Detect which cell encompasses the target text, then output its [x, y] center coordinate. 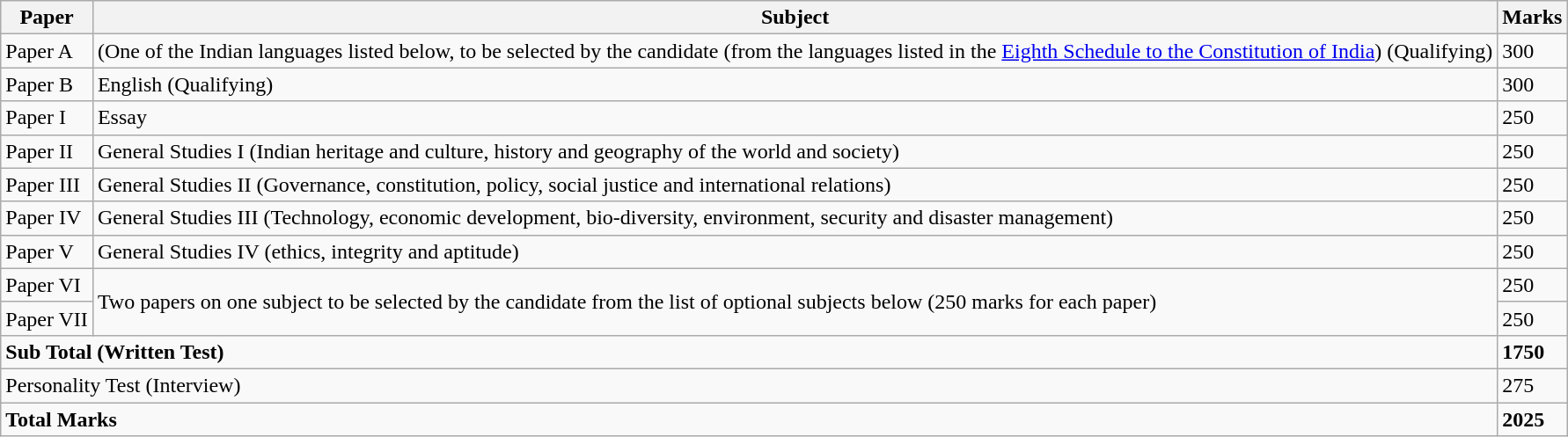
2025 [1533, 419]
Paper III [48, 185]
Marks [1533, 18]
1750 [1533, 352]
Total Marks [750, 419]
Sub Total (Written Test) [750, 352]
General Studies III (Technology, economic development, bio-diversity, environment, security and disaster management) [795, 218]
General Studies II (Governance, constitution, policy, social justice and international relations) [795, 185]
Paper VI [48, 285]
Paper [48, 18]
Subject [795, 18]
Paper I [48, 118]
Essay [795, 118]
English (Qualifying) [795, 84]
Personality Test (Interview) [750, 385]
Paper VII [48, 318]
General Studies I (Indian heritage and culture, history and geography of the world and society) [795, 151]
Paper IV [48, 218]
Two papers on one subject to be selected by the candidate from the list of optional subjects below (250 marks for each paper) [795, 302]
275 [1533, 385]
Paper II [48, 151]
Paper V [48, 251]
Paper A [48, 51]
Paper B [48, 84]
General Studies IV (ethics, integrity and aptitude) [795, 251]
